Determine the (X, Y) coordinate at the center of the cell enclosing the given text.  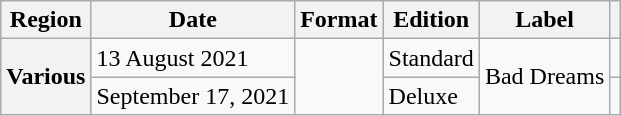
Date (193, 20)
Standard (431, 58)
Edition (431, 20)
Label (544, 20)
Various (46, 77)
Region (46, 20)
Format (339, 20)
Bad Dreams (544, 77)
September 17, 2021 (193, 96)
Deluxe (431, 96)
13 August 2021 (193, 58)
